From the cell containing the given text, extract its center point as (x, y) coordinate. 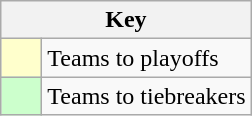
Teams to playoffs (146, 58)
Teams to tiebreakers (146, 96)
Key (126, 20)
